Return [x, y] of the center of cell containing provided text 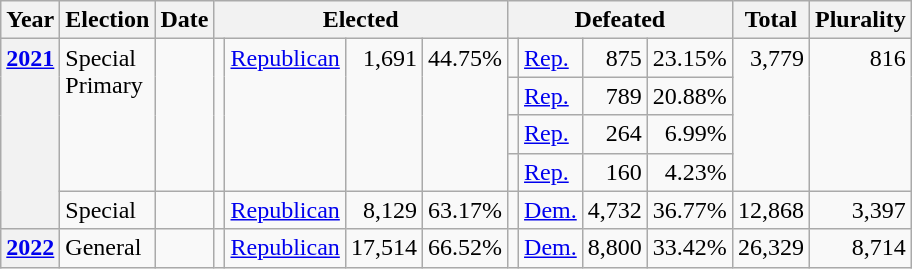
26,329 [770, 248]
Plurality [860, 20]
6.99% [690, 134]
Date [184, 20]
2021 [30, 134]
875 [614, 58]
8,714 [860, 248]
160 [614, 172]
Special [108, 210]
789 [614, 96]
Elected [361, 20]
264 [614, 134]
23.15% [690, 58]
1,691 [384, 115]
2022 [30, 248]
20.88% [690, 96]
33.42% [690, 248]
Election [108, 20]
4,732 [614, 210]
816 [860, 115]
66.52% [464, 248]
8,800 [614, 248]
Year [30, 20]
8,129 [384, 210]
36.77% [690, 210]
General [108, 248]
44.75% [464, 115]
SpecialPrimary [108, 115]
Defeated [620, 20]
12,868 [770, 210]
4.23% [690, 172]
63.17% [464, 210]
3,779 [770, 115]
17,514 [384, 248]
Total [770, 20]
3,397 [860, 210]
